Extract the [X, Y] coordinate from the center of the cell holding the provided text.  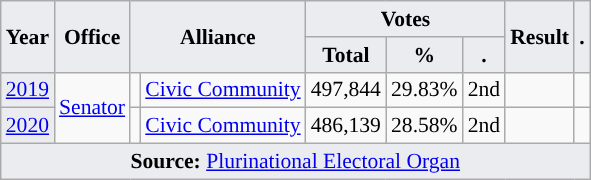
497,844 [346, 90]
Alliance [218, 36]
28.58% [424, 126]
Year [28, 36]
29.83% [424, 90]
486,139 [346, 126]
Votes [406, 19]
Total [346, 55]
2020 [28, 126]
Result [540, 36]
% [424, 55]
Source: Plurinational Electoral Organ [296, 162]
Office [92, 36]
2019 [28, 90]
Senator [92, 108]
